Locate the cell with the specified text and output its (X, Y) center coordinate. 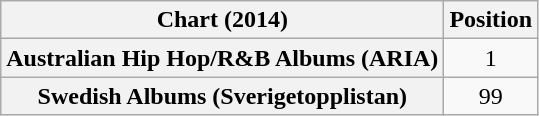
Swedish Albums (Sverigetopplistan) (222, 96)
Australian Hip Hop/R&B Albums (ARIA) (222, 58)
Position (491, 20)
99 (491, 96)
Chart (2014) (222, 20)
1 (491, 58)
